Detect which cell encompasses the target text, then output its (x, y) center coordinate. 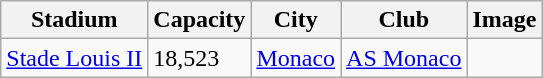
18,523 (200, 58)
Capacity (200, 20)
Stadium (74, 20)
Stade Louis II (74, 58)
AS Monaco (404, 58)
Monaco (296, 58)
Image (504, 20)
Club (404, 20)
City (296, 20)
